Return the [x, y] coordinate for the center point of the cell that contains the specified text.  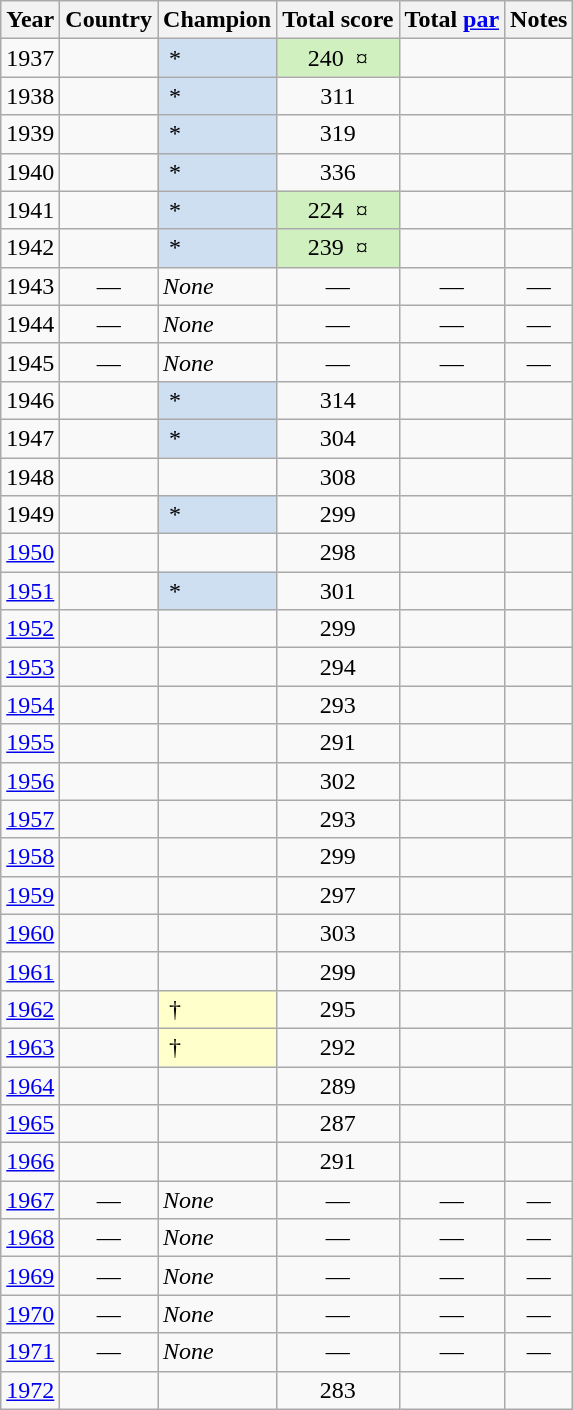
1954 [30, 705]
239 ¤ [338, 248]
289 [338, 1085]
1961 [30, 971]
1944 [30, 324]
302 [338, 781]
287 [338, 1124]
1941 [30, 210]
Notes [539, 20]
1962 [30, 1009]
1943 [30, 286]
1948 [30, 477]
1939 [30, 134]
1938 [30, 96]
1972 [30, 1390]
301 [338, 591]
1956 [30, 781]
1957 [30, 819]
224 ¤ [338, 210]
314 [338, 400]
1949 [30, 515]
1945 [30, 362]
1947 [30, 438]
Year [30, 20]
298 [338, 553]
1971 [30, 1352]
1946 [30, 400]
294 [338, 667]
Champion [218, 20]
1970 [30, 1314]
1950 [30, 553]
283 [338, 1390]
1969 [30, 1276]
319 [338, 134]
1959 [30, 895]
1965 [30, 1124]
1958 [30, 857]
295 [338, 1009]
1937 [30, 58]
Total par [452, 20]
1953 [30, 667]
297 [338, 895]
1940 [30, 172]
303 [338, 933]
292 [338, 1047]
336 [338, 172]
1963 [30, 1047]
304 [338, 438]
1952 [30, 629]
Total score [338, 20]
308 [338, 477]
1942 [30, 248]
1967 [30, 1200]
311 [338, 96]
1966 [30, 1162]
1951 [30, 591]
240 ¤ [338, 58]
1955 [30, 743]
1968 [30, 1238]
Country [109, 20]
1964 [30, 1085]
1960 [30, 933]
